Return the (x, y) coordinate for the center point of the cell that contains the specified text.  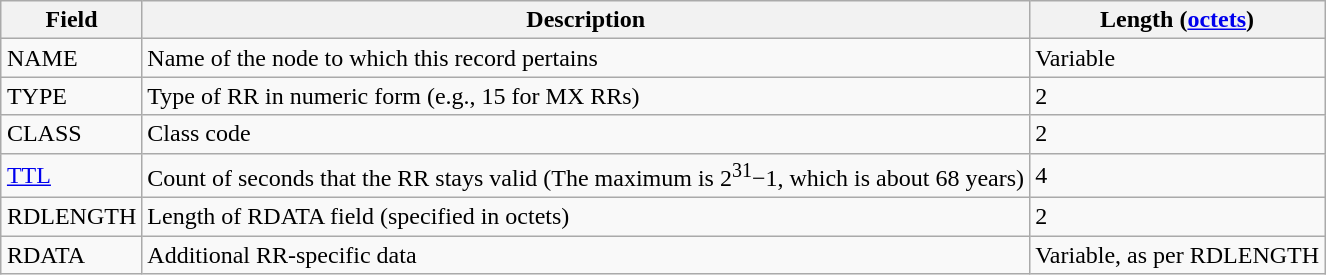
Length of RDATA field (specified in octets) (586, 217)
Type of RR in numeric form (e.g., 15 for MX RRs) (586, 96)
Additional RR-specific data (586, 255)
NAME (71, 58)
TYPE (71, 96)
Count of seconds that the RR stays valid (The maximum is 231−1, which is about 68 years) (586, 176)
Variable (1178, 58)
Name of the node to which this record pertains (586, 58)
Field (71, 20)
CLASS (71, 134)
Class code (586, 134)
Variable, as per RDLENGTH (1178, 255)
RDATA (71, 255)
Description (586, 20)
Length (octets) (1178, 20)
RDLENGTH (71, 217)
TTL (71, 176)
4 (1178, 176)
